Search for the cell housing the specified text and yield its [x, y] center coordinate. 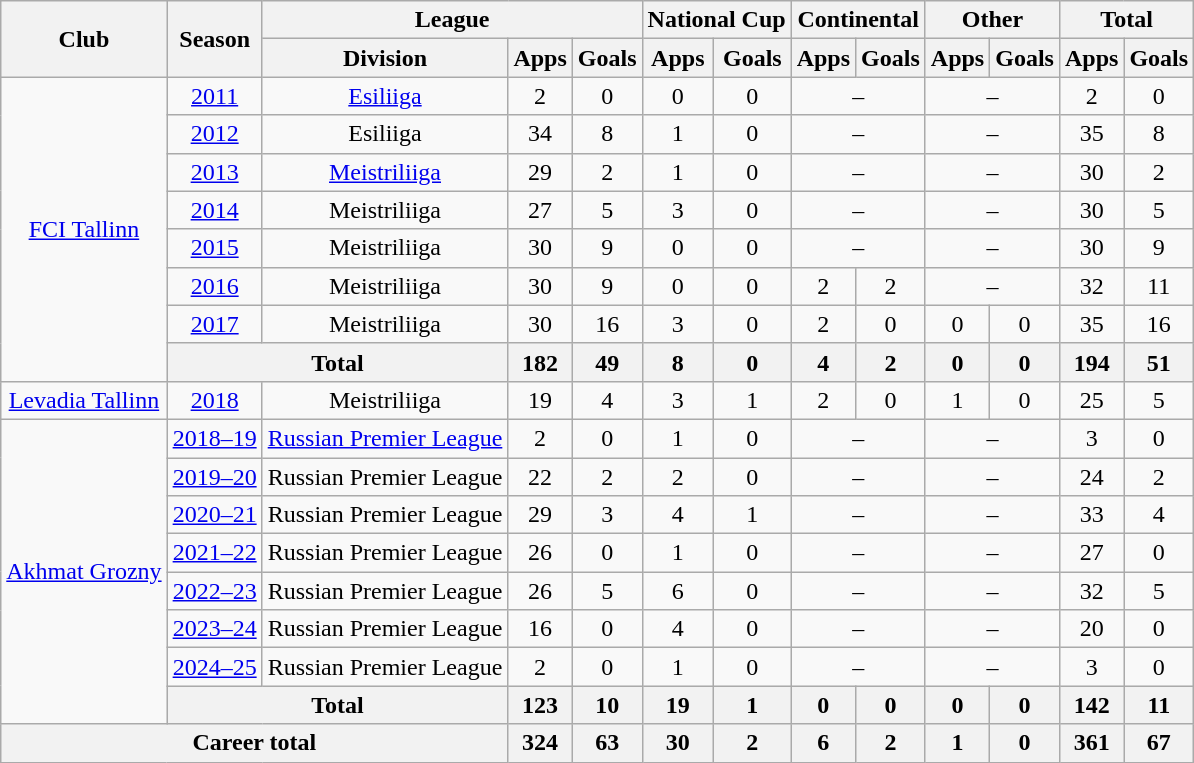
Career total [254, 743]
2012 [214, 134]
361 [1091, 743]
FCI Tallinn [84, 229]
Division [385, 58]
Club [84, 39]
2017 [214, 324]
123 [540, 705]
2014 [214, 210]
2013 [214, 172]
34 [540, 134]
33 [1091, 515]
2021–22 [214, 553]
2011 [214, 96]
20 [1091, 629]
49 [607, 362]
67 [1159, 743]
63 [607, 743]
22 [540, 477]
24 [1091, 477]
2018 [214, 400]
2024–25 [214, 667]
Continental [858, 20]
10 [607, 705]
51 [1159, 362]
2018–19 [214, 438]
142 [1091, 705]
2023–24 [214, 629]
194 [1091, 362]
2019–20 [214, 477]
League [452, 20]
National Cup [716, 20]
Other [992, 20]
2016 [214, 286]
2020–21 [214, 515]
Season [214, 39]
Akhmat Grozny [84, 571]
Levadia Tallinn [84, 400]
182 [540, 362]
324 [540, 743]
25 [1091, 400]
2022–23 [214, 591]
2015 [214, 248]
